Identify which cell holds the provided text, then report its [X, Y] central coordinate. 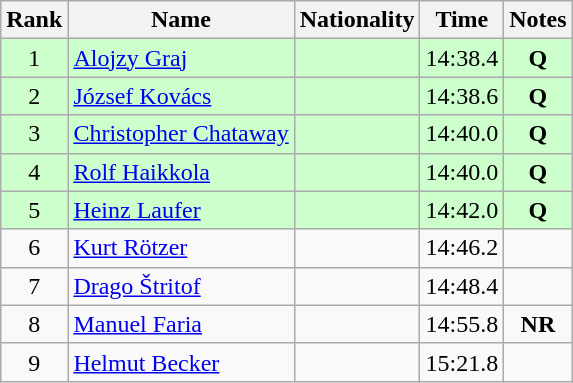
Rank [34, 20]
5 [34, 210]
Nationality [357, 20]
Helmut Becker [181, 362]
Name [181, 20]
9 [34, 362]
15:21.8 [462, 362]
1 [34, 58]
2 [34, 96]
14:55.8 [462, 324]
Notes [538, 20]
NR [538, 324]
Drago Štritof [181, 286]
Rolf Haikkola [181, 172]
14:48.4 [462, 286]
4 [34, 172]
Kurt Rötzer [181, 248]
14:42.0 [462, 210]
Heinz Laufer [181, 210]
8 [34, 324]
14:46.2 [462, 248]
6 [34, 248]
Time [462, 20]
Christopher Chataway [181, 134]
14:38.4 [462, 58]
Alojzy Graj [181, 58]
Manuel Faria [181, 324]
7 [34, 286]
József Kovács [181, 96]
3 [34, 134]
14:38.6 [462, 96]
